Detect which cell encompasses the target text, then output its (X, Y) center coordinate. 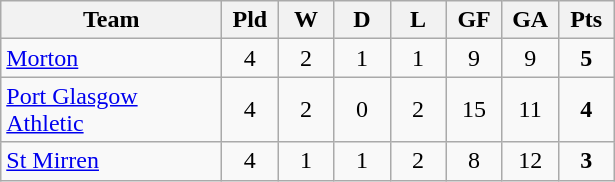
0 (362, 110)
8 (474, 161)
Morton (112, 58)
3 (586, 161)
Port Glasgow Athletic (112, 110)
Team (112, 20)
L (418, 20)
St Mirren (112, 161)
W (306, 20)
5 (586, 58)
12 (530, 161)
GF (474, 20)
Pts (586, 20)
15 (474, 110)
Pld (250, 20)
11 (530, 110)
GA (530, 20)
D (362, 20)
